Identify which cell holds the provided text, then report its [X, Y] central coordinate. 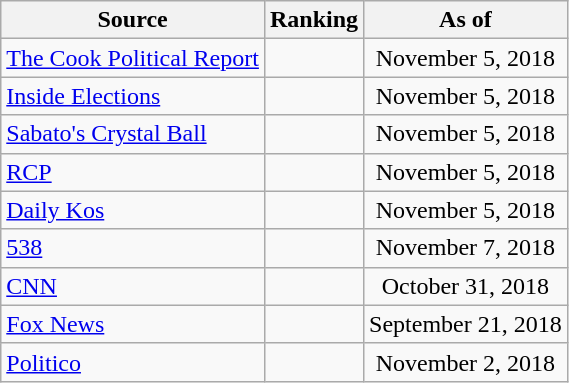
September 21, 2018 [466, 324]
Source [133, 20]
Politico [133, 362]
November 2, 2018 [466, 362]
538 [133, 248]
Ranking [314, 20]
CNN [133, 286]
The Cook Political Report [133, 58]
Fox News [133, 324]
October 31, 2018 [466, 286]
Daily Kos [133, 210]
As of [466, 20]
Inside Elections [133, 96]
Sabato's Crystal Ball [133, 134]
November 7, 2018 [466, 248]
RCP [133, 172]
